Output the (X, Y) coordinate of the center of the cell containing the given text.  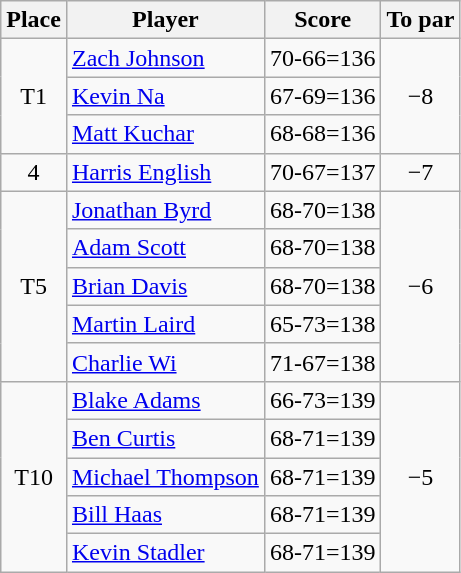
Kevin Stadler (165, 553)
71-67=138 (322, 362)
4 (34, 172)
Score (322, 20)
65-73=138 (322, 324)
70-66=136 (322, 58)
Zach Johnson (165, 58)
Charlie Wi (165, 362)
Adam Scott (165, 248)
−7 (420, 172)
Player (165, 20)
Jonathan Byrd (165, 210)
−6 (420, 286)
Harris English (165, 172)
Kevin Na (165, 96)
To par (420, 20)
Brian Davis (165, 286)
T1 (34, 96)
70-67=137 (322, 172)
Bill Haas (165, 515)
67-69=136 (322, 96)
Martin Laird (165, 324)
−5 (420, 476)
Blake Adams (165, 400)
Place (34, 20)
Ben Curtis (165, 438)
66-73=139 (322, 400)
Matt Kuchar (165, 134)
T10 (34, 476)
−8 (420, 96)
68-68=136 (322, 134)
Michael Thompson (165, 477)
T5 (34, 286)
